Detect which cell encompasses the target text, then output its [x, y] center coordinate. 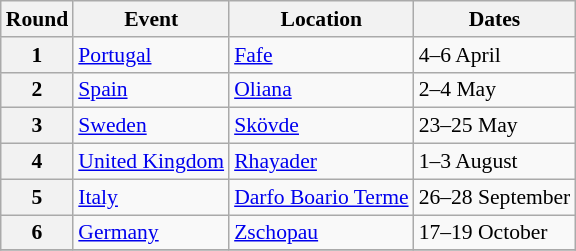
17–19 October [495, 233]
Germany [151, 233]
Portugal [151, 55]
5 [38, 197]
Sweden [151, 126]
1 [38, 55]
Skövde [321, 126]
2–4 May [495, 90]
1–3 August [495, 162]
6 [38, 233]
3 [38, 126]
Rhayader [321, 162]
Round [38, 19]
4 [38, 162]
Location [321, 19]
Darfo Boario Terme [321, 197]
Italy [151, 197]
United Kingdom [151, 162]
26–28 September [495, 197]
Spain [151, 90]
Oliana [321, 90]
4–6 April [495, 55]
Zschopau [321, 233]
Fafe [321, 55]
23–25 May [495, 126]
Dates [495, 19]
Event [151, 19]
2 [38, 90]
